Locate the cell with the specified text and output its (x, y) center coordinate. 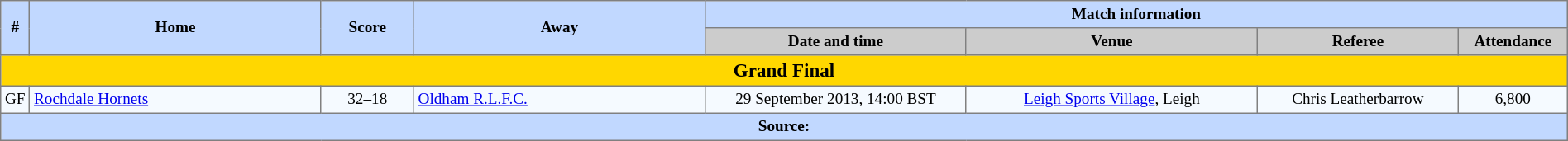
Rochdale Hornets (175, 99)
Away (559, 28)
6,800 (1513, 99)
GF (15, 99)
29 September 2013, 14:00 BST (836, 99)
Oldham R.L.F.C. (559, 99)
32–18 (367, 99)
Venue (1111, 41)
Leigh Sports Village, Leigh (1111, 99)
Home (175, 28)
Date and time (836, 41)
Match information (1136, 15)
Attendance (1513, 41)
Referee (1358, 41)
# (15, 28)
Chris Leatherbarrow (1358, 99)
Score (367, 28)
Source: (784, 127)
Grand Final (784, 71)
